Search for the cell housing the specified text and yield its [X, Y] center coordinate. 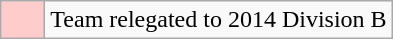
Team relegated to 2014 Division B [218, 20]
